For the text-containing cell, return its midpoint in (X, Y) coordinate format. 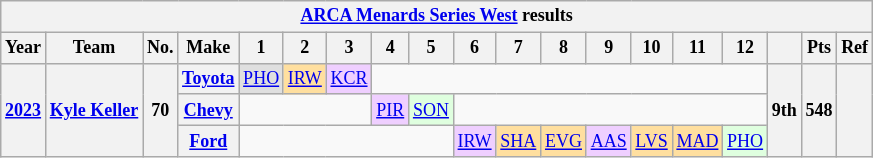
Toyota (208, 78)
Pts (819, 48)
AAS (608, 140)
MAD (698, 140)
SON (432, 110)
4 (390, 48)
10 (652, 48)
2 (304, 48)
No. (160, 48)
9 (608, 48)
SHA (518, 140)
12 (746, 48)
LVS (652, 140)
ARCA Menards Series West results (437, 16)
KCR (349, 78)
9th (784, 110)
Ref (855, 48)
70 (160, 110)
Team (94, 48)
Make (208, 48)
2023 (24, 110)
6 (474, 48)
Ford (208, 140)
3 (349, 48)
Chevy (208, 110)
5 (432, 48)
8 (564, 48)
548 (819, 110)
Kyle Keller (94, 110)
EVG (564, 140)
PIR (390, 110)
1 (262, 48)
7 (518, 48)
Year (24, 48)
11 (698, 48)
